Detect which cell encompasses the target text, then output its [X, Y] center coordinate. 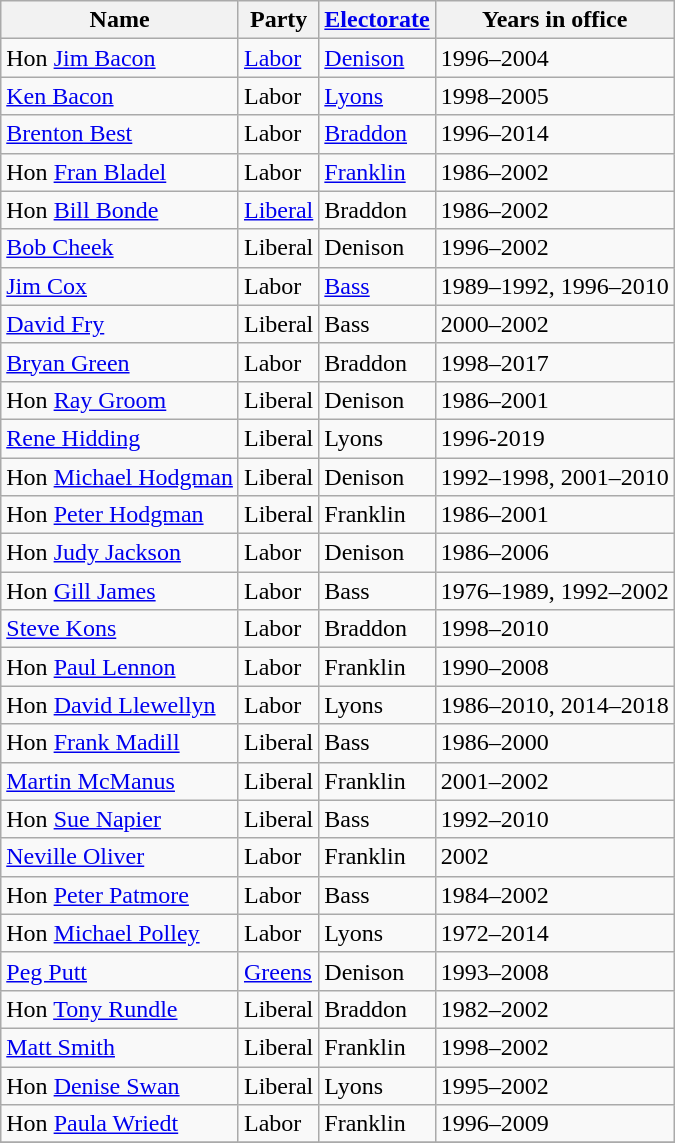
Hon Fran Bladel [120, 172]
1998–2017 [554, 362]
1998–2010 [554, 629]
Greens [278, 971]
1986–2006 [554, 553]
Hon Michael Polley [120, 933]
Hon Paula Wriedt [120, 1124]
1996–2002 [554, 248]
1996–2014 [554, 134]
Ken Bacon [120, 96]
Hon Gill James [120, 591]
1986–2000 [554, 743]
Hon Jim Bacon [120, 58]
1984–2002 [554, 895]
Hon Tony Rundle [120, 1009]
Name [120, 20]
Hon Michael Hodgman [120, 477]
Bob Cheek [120, 248]
1993–2008 [554, 971]
Hon David Llewellyn [120, 705]
Brenton Best [120, 134]
Hon Sue Napier [120, 819]
Martin McManus [120, 781]
1998–2005 [554, 96]
Matt Smith [120, 1047]
1982–2002 [554, 1009]
Hon Frank Madill [120, 743]
Party [278, 20]
David Fry [120, 324]
1996-2019 [554, 438]
1976–1989, 1992–2002 [554, 591]
Hon Bill Bonde [120, 210]
2001–2002 [554, 781]
Hon Ray Groom [120, 400]
1972–2014 [554, 933]
1996–2004 [554, 58]
Bryan Green [120, 362]
1992–1998, 2001–2010 [554, 477]
Electorate [377, 20]
1996–2009 [554, 1124]
Hon Paul Lennon [120, 667]
1990–2008 [554, 667]
Steve Kons [120, 629]
Hon Peter Hodgman [120, 515]
2000–2002 [554, 324]
1998–2002 [554, 1047]
Rene Hidding [120, 438]
Hon Judy Jackson [120, 553]
Hon Denise Swan [120, 1085]
Peg Putt [120, 971]
1992–2010 [554, 819]
2002 [554, 857]
Years in office [554, 20]
Jim Cox [120, 286]
1995–2002 [554, 1085]
Hon Peter Patmore [120, 895]
Neville Oliver [120, 857]
1989–1992, 1996–2010 [554, 286]
1986–2010, 2014–2018 [554, 705]
